For the text-containing cell, return its midpoint in [X, Y] coordinate format. 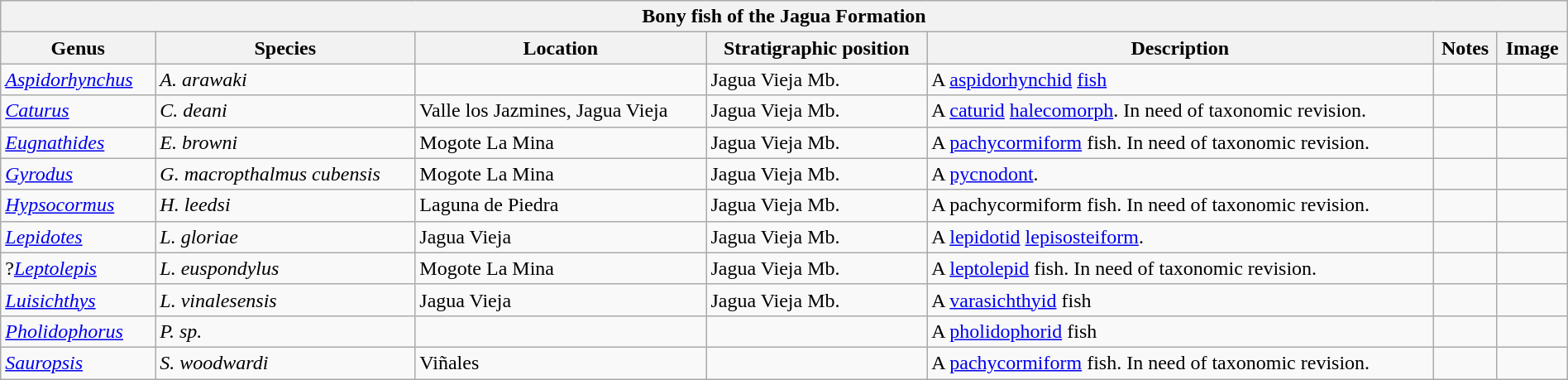
?Leptolepis [78, 268]
Bony fish of the Jagua Formation [784, 17]
E. browni [285, 142]
Location [561, 48]
Valle los Jazmines, Jagua Vieja [561, 111]
Laguna de Piedra [561, 205]
A varasichthyid fish [1180, 300]
Notes [1465, 48]
Sauropsis [78, 363]
Eugnathides [78, 142]
A pycnodont. [1180, 174]
Species [285, 48]
Description [1180, 48]
L. vinalesensis [285, 300]
Aspidorhynchus [78, 79]
Pholidophorus [78, 331]
Genus [78, 48]
P. sp. [285, 331]
A pholidophorid fish [1180, 331]
C. deani [285, 111]
Hypsocormus [78, 205]
Luisichthys [78, 300]
S. woodwardi [285, 363]
A. arawaki [285, 79]
L. gloriae [285, 237]
A aspidorhynchid fish [1180, 79]
G. macropthalmus cubensis [285, 174]
Caturus [78, 111]
L. euspondylus [285, 268]
Gyrodus [78, 174]
A caturid halecomorph. In need of taxonomic revision. [1180, 111]
H. leedsi [285, 205]
Stratigraphic position [817, 48]
A lepidotid lepisosteiform. [1180, 237]
Image [1532, 48]
A leptolepid fish. In need of taxonomic revision. [1180, 268]
Lepidotes [78, 237]
Viñales [561, 363]
